Identify which cell holds the provided text, then report its (X, Y) central coordinate. 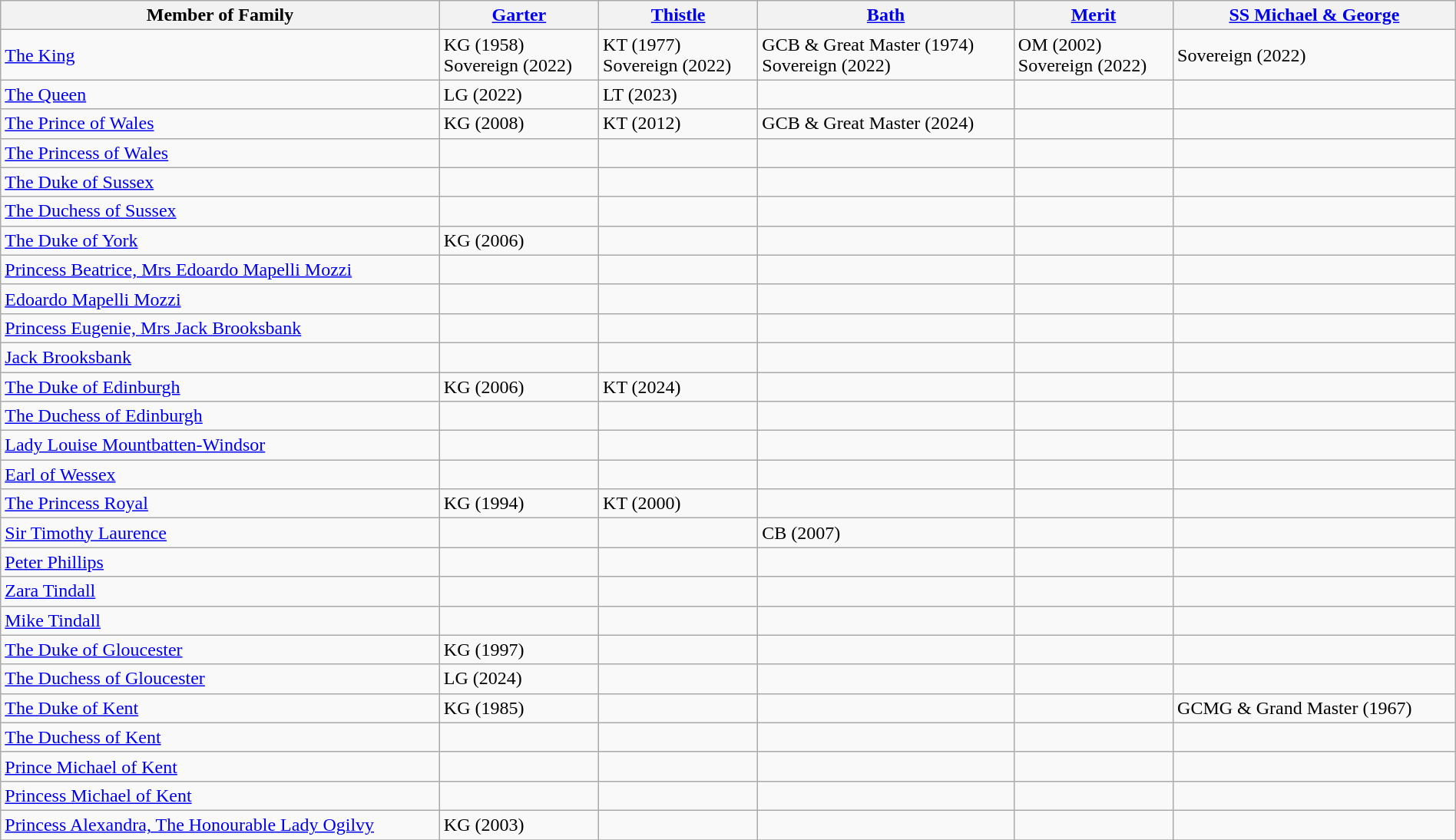
Peter Phillips (220, 562)
KT (1977)Sovereign (2022) (679, 55)
LT (2023) (679, 94)
The Duchess of Edinburgh (220, 416)
The Prince of Wales (220, 124)
KG (1958)Sovereign (2022) (519, 55)
Sovereign (2022) (1315, 55)
GCMG & Grand Master (1967) (1315, 708)
KG (1985) (519, 708)
Earl of Wessex (220, 475)
Merit (1094, 15)
LG (2024) (519, 679)
The Duchess of Sussex (220, 211)
Prince Michael of Kent (220, 766)
OM (2002)Sovereign (2022) (1094, 55)
The Duke of Edinburgh (220, 386)
GCB & Great Master (1974)Sovereign (2022) (886, 55)
Mike Tindall (220, 620)
Sir Timothy Laurence (220, 533)
KG (2003) (519, 825)
The King (220, 55)
KG (1994) (519, 504)
The Duchess of Kent (220, 737)
Princess Michael of Kent (220, 795)
The Duke of Gloucester (220, 650)
Garter (519, 15)
GCB & Great Master (2024) (886, 124)
Member of Family (220, 15)
KT (2000) (679, 504)
The Queen (220, 94)
SS Michael & George (1315, 15)
The Princess of Wales (220, 153)
Princess Eugenie, Mrs Jack Brooksbank (220, 328)
The Duke of York (220, 240)
Thistle (679, 15)
Edoardo Mapelli Mozzi (220, 299)
Zara Tindall (220, 591)
Bath (886, 15)
The Duke of Kent (220, 708)
The Duke of Sussex (220, 182)
The Duchess of Gloucester (220, 679)
KG (1997) (519, 650)
Jack Brooksbank (220, 357)
Princess Alexandra, The Honourable Lady Ogilvy (220, 825)
CB (2007) (886, 533)
Princess Beatrice, Mrs Edoardo Mapelli Mozzi (220, 270)
KT (2012) (679, 124)
The Princess Royal (220, 504)
LG (2022) (519, 94)
KT (2024) (679, 386)
KG (2008) (519, 124)
Lady Louise Mountbatten-Windsor (220, 445)
